Return (x, y) of the center of cell containing provided text 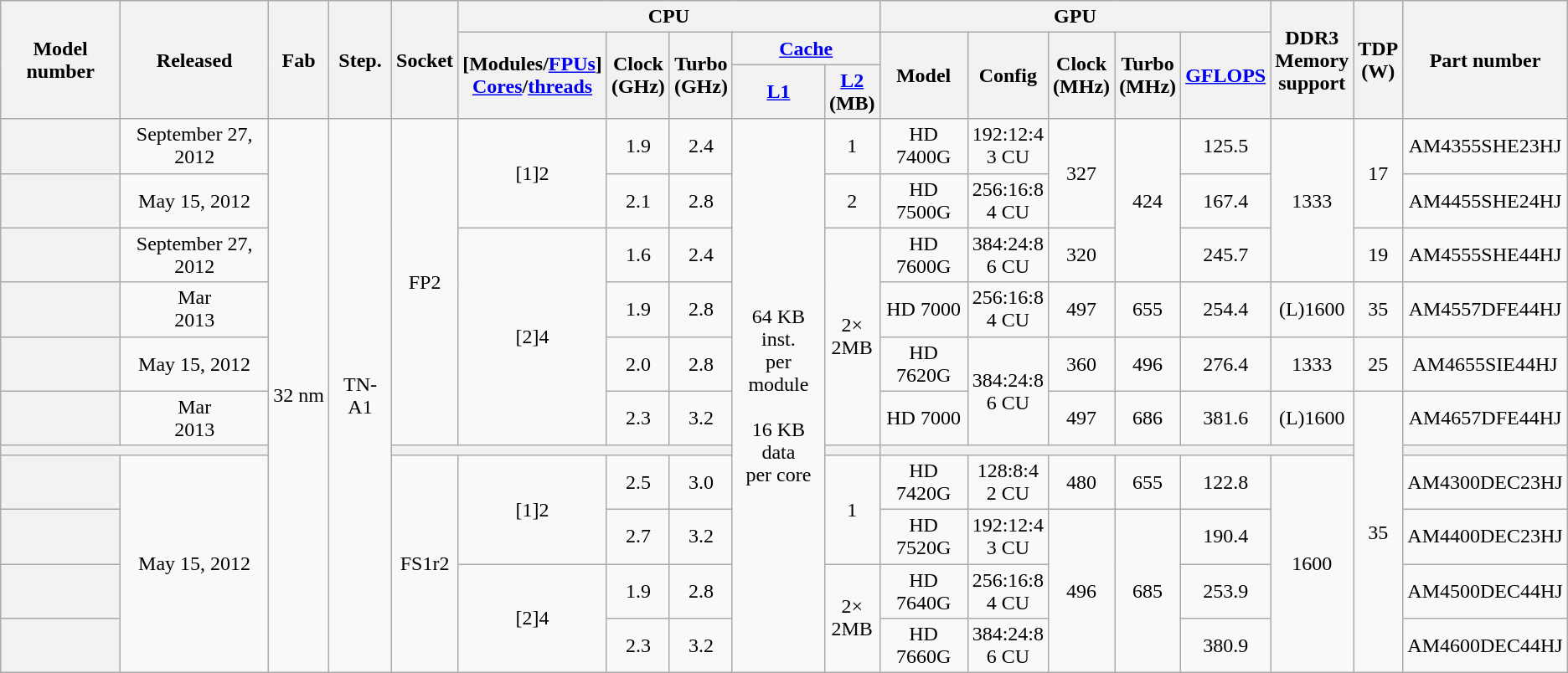
Released (194, 60)
1600 (1312, 563)
3.0 (700, 482)
685 (1148, 591)
Model (923, 75)
17 (1379, 173)
CPU (668, 17)
Socket (426, 60)
2.5 (638, 482)
276.4 (1226, 363)
HD 7520G (923, 536)
122.8 (1226, 482)
320 (1082, 254)
480 (1082, 482)
AM4657DFE44HJ (1485, 419)
Cache (806, 49)
2 (852, 201)
32 nm (299, 396)
190.4 (1226, 536)
Turbo(MHz) (1148, 75)
Step. (360, 60)
167.4 (1226, 201)
AM4655SIE44HJ (1485, 363)
Model number (60, 60)
Fab (299, 60)
2.0 (638, 363)
Config (1008, 75)
HD 7600G (923, 254)
380.9 (1226, 646)
Turbo(GHz) (700, 75)
FP2 (426, 282)
360 (1082, 363)
25 (1379, 363)
GPU (1075, 17)
125.5 (1226, 146)
AM4500DEC44HJ (1485, 591)
1.6 (638, 254)
256:16:8 4 CU (1008, 201)
424 (1148, 201)
AM4555SHE44HJ (1485, 254)
19 (1379, 254)
HD 7500G (923, 201)
HD 7620G (923, 363)
128:8:42 CU (1008, 482)
L2(MB) (852, 92)
Clock(GHz) (638, 75)
GFLOPS (1226, 75)
HD 7640G (923, 591)
DDR3Memorysupport (1312, 60)
Part number (1485, 60)
64 KB inst.per module16 KB dataper core (778, 396)
FS1r2 (426, 563)
254.4 (1226, 310)
AM4355SHE23HJ (1485, 146)
AM4455SHE24HJ (1485, 201)
2.7 (638, 536)
Clock(MHz) (1082, 75)
[Modules/FPUs]Cores/threads (533, 75)
245.7 (1226, 254)
686 (1148, 419)
AM4400DEC23HJ (1485, 536)
381.6 (1226, 419)
L1 (778, 92)
253.9 (1226, 591)
AM4557DFE44HJ (1485, 310)
HD 7660G (923, 646)
HD 7400G (923, 146)
AM4600DEC44HJ (1485, 646)
TN-A1 (360, 396)
327 (1082, 173)
2.1 (638, 201)
AM4300DEC23HJ (1485, 482)
TDP(W) (1379, 60)
HD 7420G (923, 482)
